Locate the cell with the specified text and output its (X, Y) center coordinate. 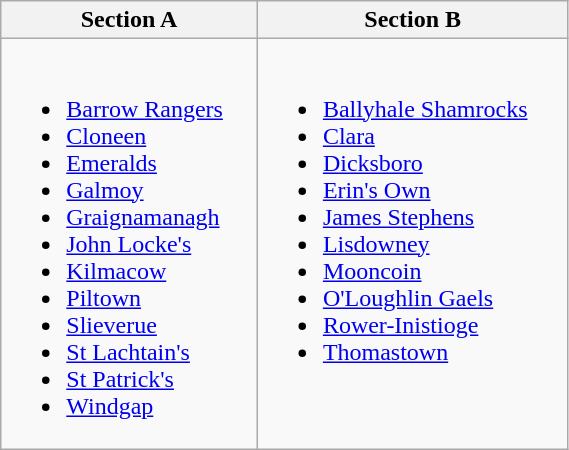
Ballyhale ShamrocksClaraDicksboroErin's OwnJames StephensLisdowneyMooncoinO'Loughlin GaelsRower-InistiogeThomastown (412, 244)
Barrow RangersCloneenEmeraldsGalmoyGraignamanaghJohn Locke'sKilmacowPiltownSlieverueSt Lachtain'sSt Patrick'sWindgap (130, 244)
Section B (412, 20)
Section A (130, 20)
